Pinpoint the cell where the given text exists, returning its [x, y] midpoint coordinate. 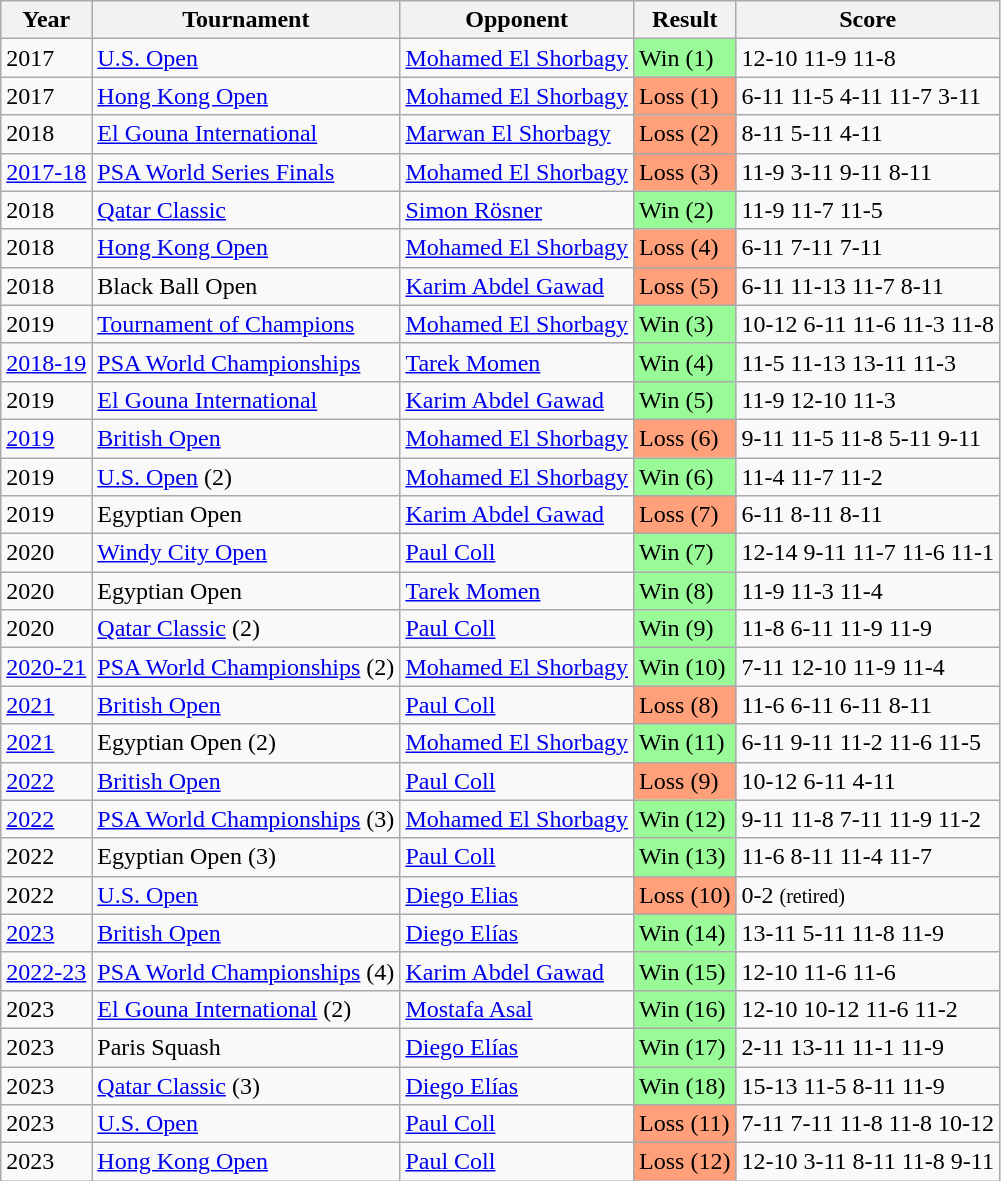
El Gouna International (2) [246, 1009]
Win (3) [685, 324]
Loss (6) [685, 438]
9-11 11-8 7-11 11-9 11-2 [868, 819]
15-13 11-5 8-11 11-9 [868, 1085]
11-6 6-11 6-11 8-11 [868, 705]
Egyptian Open (2) [246, 743]
11-9 3-11 9-11 8-11 [868, 172]
8-11 5-11 4-11 [868, 134]
Win (2) [685, 210]
Loss (8) [685, 705]
Qatar Classic (2) [246, 629]
Win (14) [685, 933]
2022-23 [46, 971]
6-11 7-11 7-11 [868, 248]
Marwan El Shorbagy [517, 134]
Mostafa Asal [517, 1009]
Qatar Classic [246, 210]
Win (6) [685, 477]
Win (11) [685, 743]
2020-21 [46, 667]
U.S. Open (2) [246, 477]
Score [868, 20]
11-6 8-11 11-4 11-7 [868, 857]
Diego Elias [517, 895]
6-11 11-13 11-7 8-11 [868, 286]
13-11 5-11 11-8 11-9 [868, 933]
Opponent [517, 20]
Result [685, 20]
Simon Rösner [517, 210]
PSA World Championships (2) [246, 667]
0-2 (retired) [868, 895]
Win (1) [685, 58]
Win (5) [685, 400]
6-11 8-11 8-11 [868, 515]
Egyptian Open (3) [246, 857]
7-11 7-11 11-8 11-8 10-12 [868, 1124]
12-10 11-9 11-8 [868, 58]
11-4 11-7 11-2 [868, 477]
10-12 6-11 4-11 [868, 781]
Win (4) [685, 362]
Paris Squash [246, 1047]
PSA World Championships (3) [246, 819]
Win (17) [685, 1047]
9-11 11-5 11-8 5-11 9-11 [868, 438]
Tournament [246, 20]
Win (10) [685, 667]
Loss (3) [685, 172]
PSA World Championships (4) [246, 971]
Loss (11) [685, 1124]
PSA World Series Finals [246, 172]
7-11 12-10 11-9 11-4 [868, 667]
Qatar Classic (3) [246, 1085]
12-14 9-11 11-7 11-6 11-1 [868, 553]
2017-18 [46, 172]
Black Ball Open [246, 286]
11-8 6-11 11-9 11-9 [868, 629]
2018-19 [46, 362]
Year [46, 20]
11-9 12-10 11-3 [868, 400]
PSA World Championships [246, 362]
12-10 10-12 11-6 11-2 [868, 1009]
Windy City Open [246, 553]
Loss (10) [685, 895]
11-9 11-7 11-5 [868, 210]
11-9 11-3 11-4 [868, 591]
2-11 13-11 11-1 11-9 [868, 1047]
Loss (9) [685, 781]
Win (7) [685, 553]
Loss (5) [685, 286]
Loss (1) [685, 96]
6-11 9-11 11-2 11-6 11-5 [868, 743]
Win (12) [685, 819]
Win (18) [685, 1085]
6-11 11-5 4-11 11-7 3-11 [868, 96]
Win (9) [685, 629]
Loss (4) [685, 248]
Loss (12) [685, 1162]
Win (13) [685, 857]
Win (8) [685, 591]
Loss (2) [685, 134]
Win (15) [685, 971]
12-10 11-6 11-6 [868, 971]
Loss (7) [685, 515]
Win (16) [685, 1009]
12-10 3-11 8-11 11-8 9-11 [868, 1162]
11-5 11-13 13-11 11-3 [868, 362]
10-12 6-11 11-6 11-3 11-8 [868, 324]
Tournament of Champions [246, 324]
